Capture the cell that displays the provided text and extract its (x, y) central coordinate. 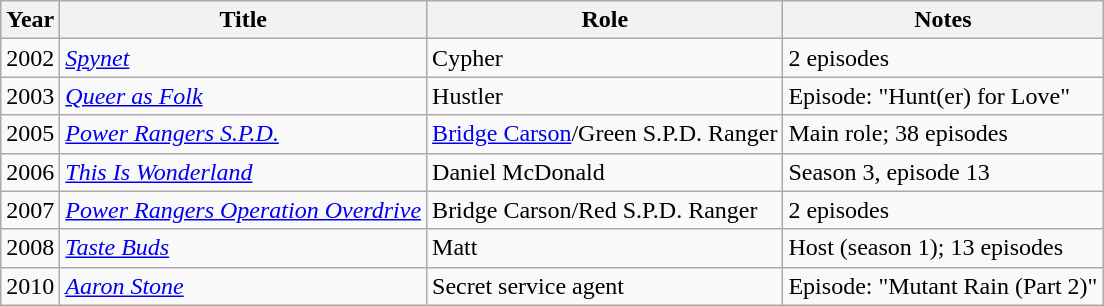
Title (244, 20)
Bridge Carson/Green S.P.D. Ranger (605, 134)
2002 (30, 58)
Episode: "Hunt(er) for Love" (943, 96)
2003 (30, 96)
Aaron Stone (244, 286)
Cypher (605, 58)
Matt (605, 248)
Year (30, 20)
2007 (30, 210)
2008 (30, 248)
Notes (943, 20)
Season 3, episode 13 (943, 172)
Main role; 38 episodes (943, 134)
Bridge Carson/Red S.P.D. Ranger (605, 210)
Spynet (244, 58)
Secret service agent (605, 286)
2006 (30, 172)
Daniel McDonald (605, 172)
Taste Buds (244, 248)
Role (605, 20)
2005 (30, 134)
This Is Wonderland (244, 172)
2010 (30, 286)
Power Rangers Operation Overdrive (244, 210)
Episode: "Mutant Rain (Part 2)" (943, 286)
Queer as Folk (244, 96)
Power Rangers S.P.D. (244, 134)
Host (season 1); 13 episodes (943, 248)
Hustler (605, 96)
